Provide the [x, y] coordinate of the cell's center where the given text is located.  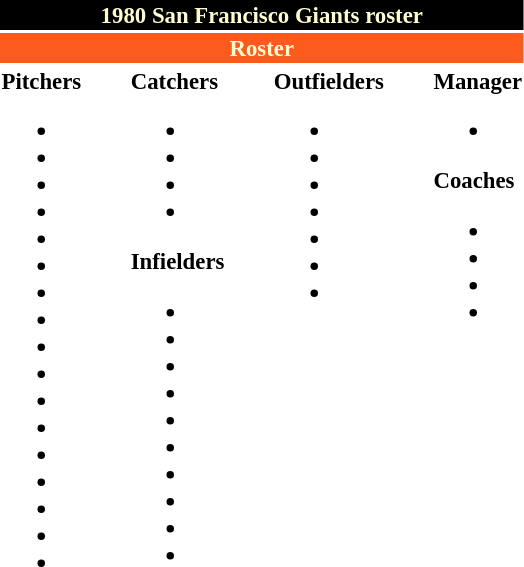
1980 San Francisco Giants roster [262, 15]
Roster [262, 48]
